Find where the given text appears and provide that cell's center as [x, y] coordinate. 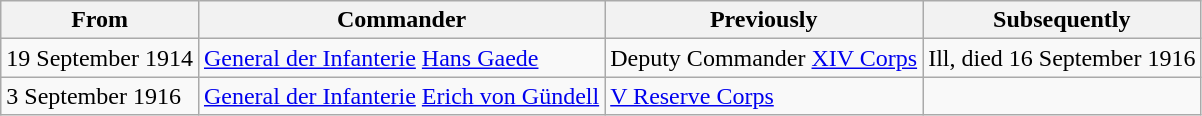
Previously [764, 20]
19 September 1914 [100, 58]
V Reserve Corps [764, 96]
Deputy Commander XIV Corps [764, 58]
3 September 1916 [100, 96]
Commander [401, 20]
General der Infanterie Hans Gaede [401, 58]
General der Infanterie Erich von Gündell [401, 96]
Subsequently [1062, 20]
From [100, 20]
Ill, died 16 September 1916 [1062, 58]
